Provide the (X, Y) coordinate of the cell's center where the given text is located.  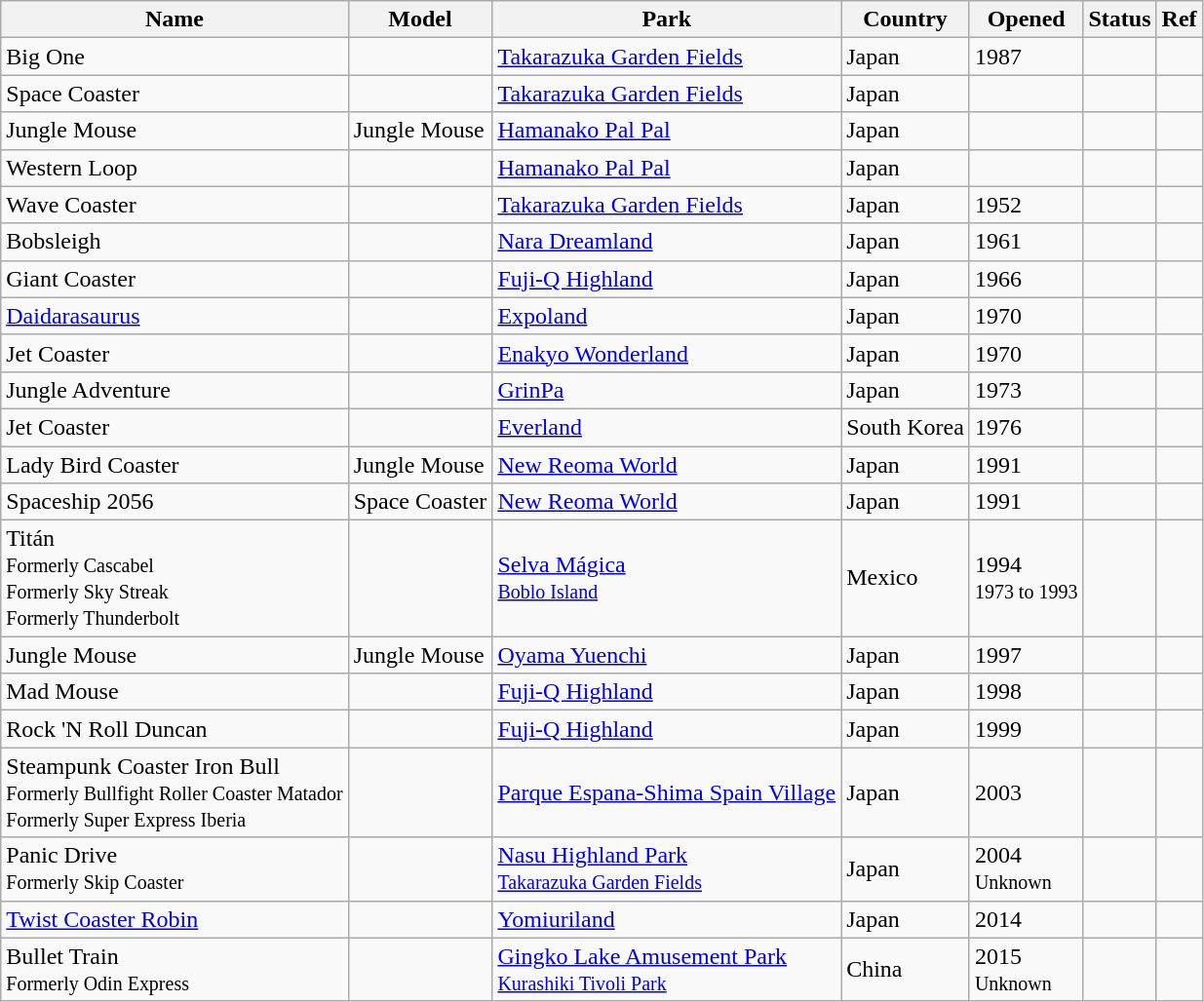
Enakyo Wonderland (667, 353)
Oyama Yuenchi (667, 655)
19941973 to 1993 (1026, 579)
1976 (1026, 427)
Expoland (667, 316)
GrinPa (667, 390)
1997 (1026, 655)
Twist Coaster Robin (175, 919)
Wave Coaster (175, 205)
Ref (1180, 19)
Yomiuriland (667, 919)
Jungle Adventure (175, 390)
South Korea (906, 427)
2014 (1026, 919)
2004Unknown (1026, 869)
2003 (1026, 792)
Status (1119, 19)
1961 (1026, 242)
1952 (1026, 205)
Daidarasaurus (175, 316)
Steampunk Coaster Iron BullFormerly Bullfight Roller Coaster MatadorFormerly Super Express Iberia (175, 792)
Gingko Lake Amusement ParkKurashiki Tivoli Park (667, 969)
Western Loop (175, 168)
Rock 'N Roll Duncan (175, 729)
Nasu Highland ParkTakarazuka Garden Fields (667, 869)
1966 (1026, 279)
Everland (667, 427)
1987 (1026, 57)
Nara Dreamland (667, 242)
1999 (1026, 729)
Park (667, 19)
Bullet TrainFormerly Odin Express (175, 969)
Selva MágicaBoblo Island (667, 579)
Bobsleigh (175, 242)
Lady Bird Coaster (175, 465)
Country (906, 19)
Big One (175, 57)
Name (175, 19)
2015Unknown (1026, 969)
TitánFormerly CascabelFormerly Sky StreakFormerly Thunderbolt (175, 579)
Spaceship 2056 (175, 502)
Panic DriveFormerly Skip Coaster (175, 869)
Parque Espana-Shima Spain Village (667, 792)
Model (420, 19)
Mexico (906, 579)
Mad Mouse (175, 692)
Opened (1026, 19)
1998 (1026, 692)
1973 (1026, 390)
China (906, 969)
Giant Coaster (175, 279)
